Capture the cell that displays the provided text and extract its [X, Y] central coordinate. 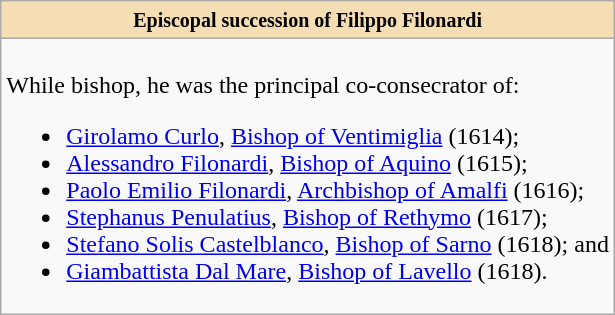
Episcopal succession of Filippo Filonardi [308, 20]
